Scan for the cell matching the given text and deliver its [x, y] coordinate at center. 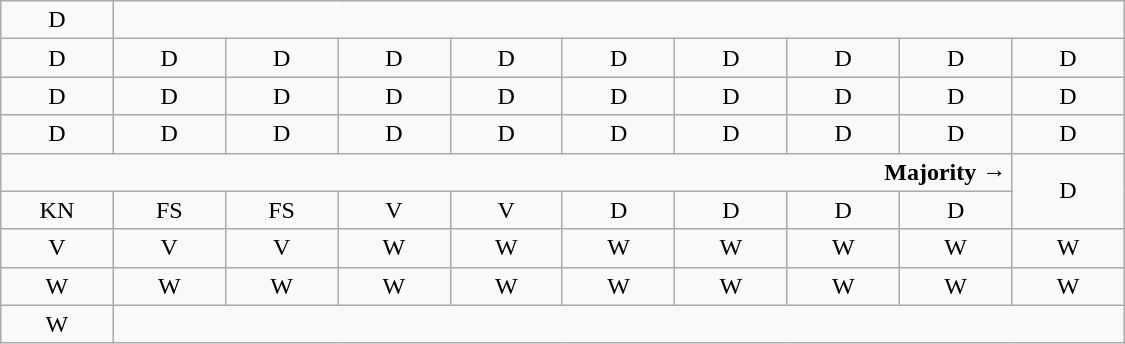
KN [57, 210]
Majority → [506, 172]
